Identify which cell holds the provided text, then report its [x, y] central coordinate. 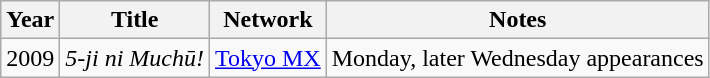
2009 [30, 58]
Year [30, 20]
Title [135, 20]
Monday, later Wednesday appearances [518, 58]
Notes [518, 20]
Tokyo MX [268, 58]
5-ji ni Muchū! [135, 58]
Network [268, 20]
